Scan for the cell matching the given text and deliver its (X, Y) coordinate at center. 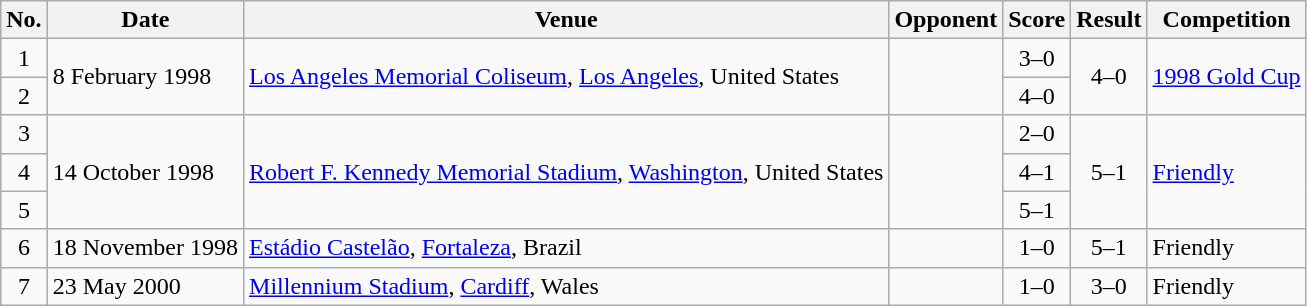
14 October 1998 (145, 172)
8 February 1998 (145, 77)
4–1 (1037, 172)
Millennium Stadium, Cardiff, Wales (566, 286)
6 (24, 248)
4 (24, 172)
Competition (1226, 20)
7 (24, 286)
2–0 (1037, 134)
23 May 2000 (145, 286)
2 (24, 96)
No. (24, 20)
Venue (566, 20)
18 November 1998 (145, 248)
Estádio Castelão, Fortaleza, Brazil (566, 248)
1 (24, 58)
3 (24, 134)
Result (1109, 20)
Score (1037, 20)
Los Angeles Memorial Coliseum, Los Angeles, United States (566, 77)
Robert F. Kennedy Memorial Stadium, Washington, United States (566, 172)
Opponent (946, 20)
5 (24, 210)
1998 Gold Cup (1226, 77)
Date (145, 20)
